Extract the (x, y) coordinate from the center of the cell holding the provided text.  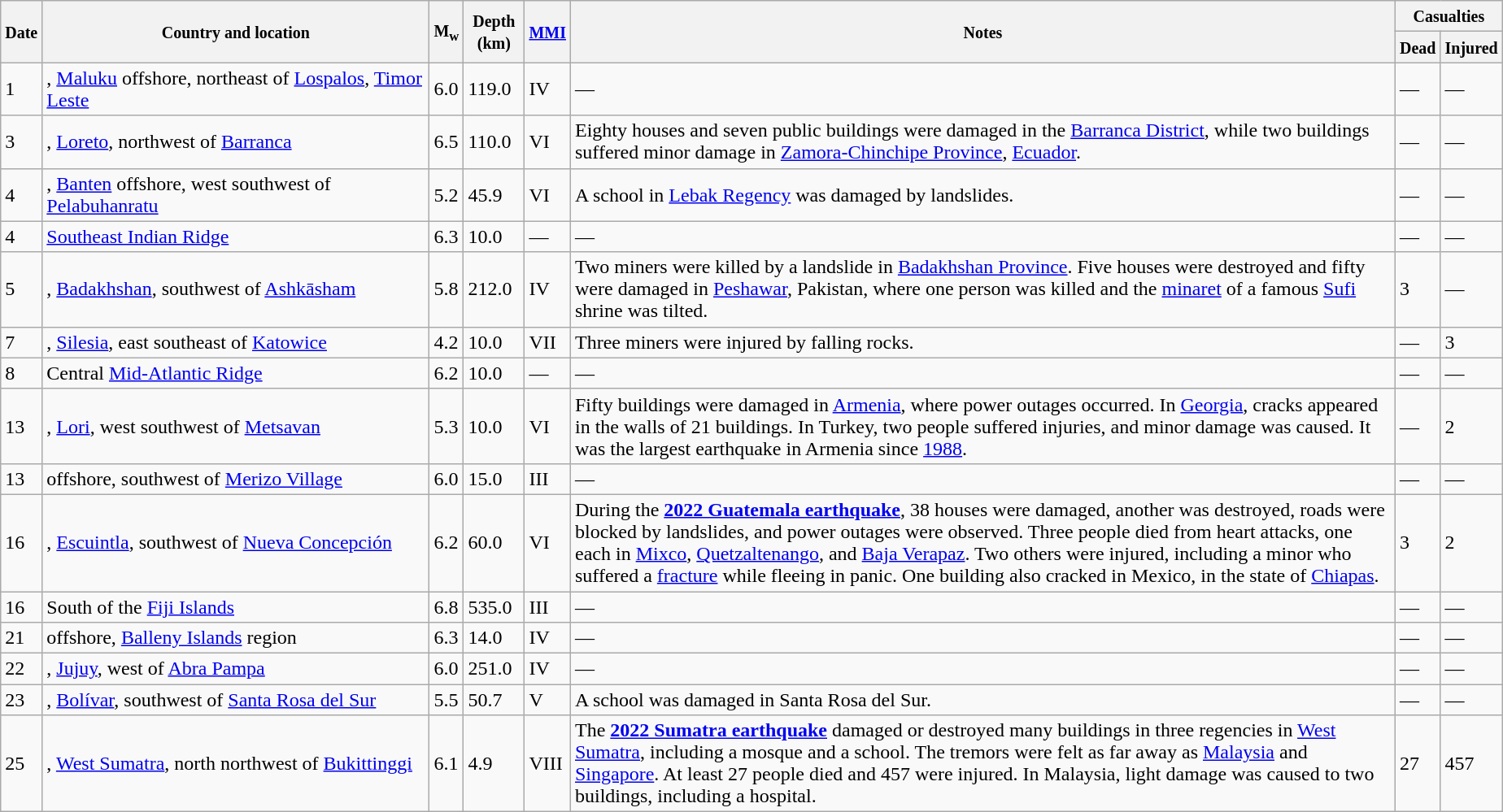
14.0 (494, 638)
45.9 (494, 195)
50.7 (494, 700)
4.9 (494, 764)
Casualties (1449, 16)
Depth (km) (494, 32)
5.5 (447, 700)
offshore, southwest of Merizo Village (236, 479)
60.0 (494, 543)
, West Sumatra, north northwest of Bukittinggi (236, 764)
5.2 (447, 195)
119.0 (494, 89)
, Silesia, east southeast of Katowice (236, 342)
212.0 (494, 289)
Mw (447, 32)
110.0 (494, 141)
6.1 (447, 764)
, Banten offshore, west southwest of Pelabuhanratu (236, 195)
25 (21, 764)
South of the Fiji Islands (236, 607)
, Loreto, northwest of Barranca (236, 141)
15.0 (494, 479)
5 (21, 289)
Southeast Indian Ridge (236, 237)
, Jujuy, west of Abra Pampa (236, 669)
535.0 (494, 607)
Date (21, 32)
A school was damaged in Santa Rosa del Sur. (982, 700)
5.3 (447, 426)
Central Mid-Atlantic Ridge (236, 373)
, Bolívar, southwest of Santa Rosa del Sur (236, 700)
8 (21, 373)
5.8 (447, 289)
, Badakhshan, southwest of Ashkāsham (236, 289)
Notes (982, 32)
VIII (548, 764)
offshore, Balleny Islands region (236, 638)
21 (21, 638)
MMI (548, 32)
23 (21, 700)
1 (21, 89)
6.8 (447, 607)
251.0 (494, 669)
V (548, 700)
Dead (1418, 47)
, Maluku offshore, northeast of Lospalos, Timor Leste (236, 89)
7 (21, 342)
Three miners were injured by falling rocks. (982, 342)
6.5 (447, 141)
, Escuintla, southwest of Nueva Concepción (236, 543)
VII (548, 342)
Country and location (236, 32)
27 (1418, 764)
, Lori, west southwest of Metsavan (236, 426)
Injured (1471, 47)
22 (21, 669)
4.2 (447, 342)
457 (1471, 764)
A school in Lebak Regency was damaged by landslides. (982, 195)
